Return the [X, Y] coordinate for the center point of the cell that contains the specified text.  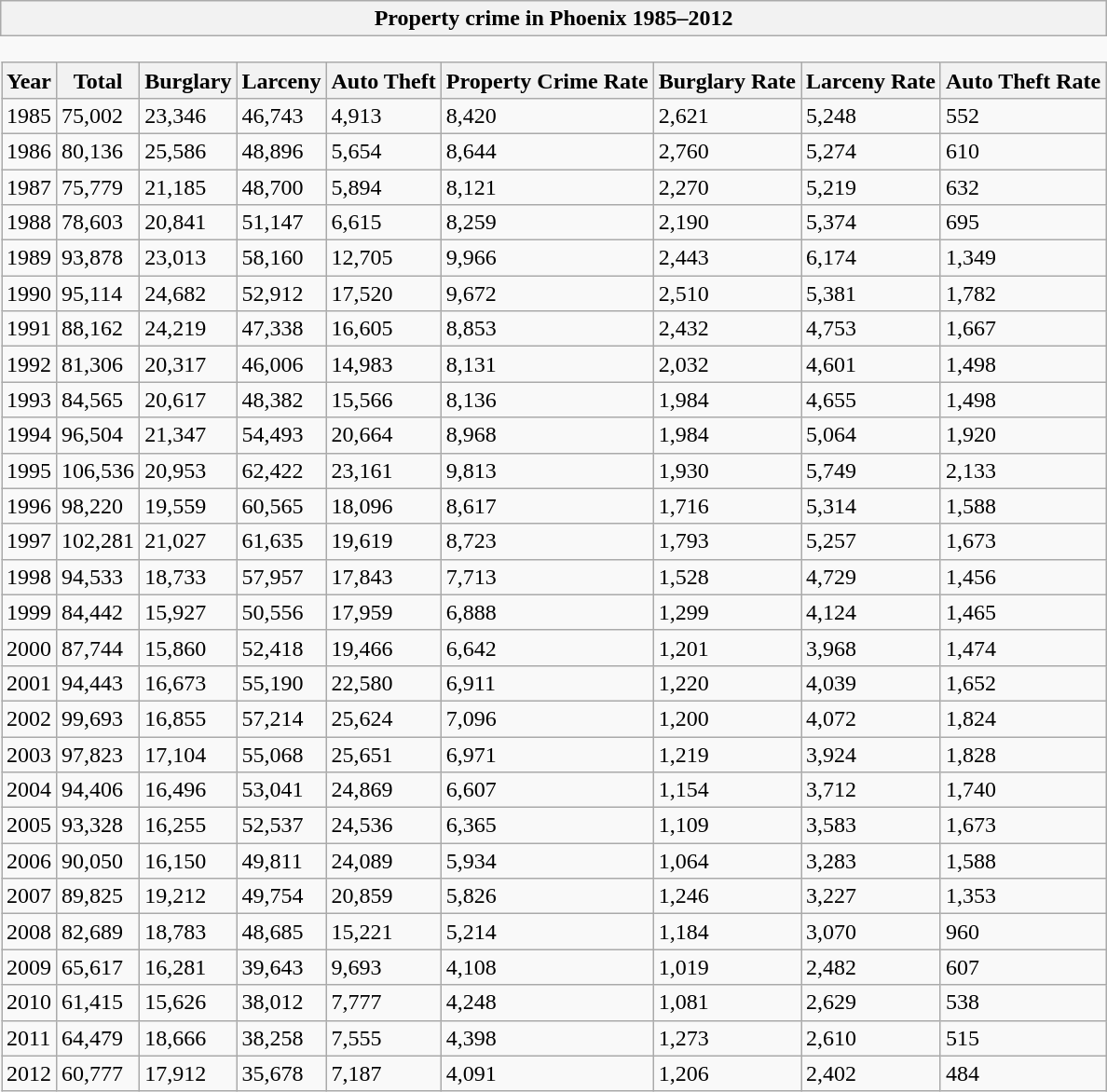
23,346 [188, 116]
5,934 [547, 861]
1,220 [727, 683]
1,828 [1023, 754]
21,027 [188, 541]
19,212 [188, 896]
1,219 [727, 754]
20,617 [188, 400]
55,068 [281, 754]
98,220 [99, 506]
89,825 [99, 896]
2,190 [727, 223]
24,089 [384, 861]
1,064 [727, 861]
484 [1023, 1073]
2,629 [871, 1003]
9,693 [384, 967]
17,104 [188, 754]
7,096 [547, 718]
Auto Theft Rate [1023, 80]
20,317 [188, 364]
Property Crime Rate [547, 80]
17,520 [384, 293]
25,586 [188, 151]
8,136 [547, 400]
1,930 [727, 471]
610 [1023, 151]
Burglary Rate [727, 80]
2,432 [727, 329]
2000 [30, 648]
2012 [30, 1073]
12,705 [384, 258]
17,912 [188, 1073]
1,667 [1023, 329]
1,246 [727, 896]
5,064 [871, 435]
55,190 [281, 683]
4,601 [871, 364]
18,733 [188, 577]
3,712 [871, 790]
78,603 [99, 223]
106,536 [99, 471]
8,121 [547, 187]
75,002 [99, 116]
61,635 [281, 541]
1,652 [1023, 683]
8,617 [547, 506]
4,072 [871, 718]
49,811 [281, 861]
87,744 [99, 648]
4,729 [871, 577]
94,443 [99, 683]
6,615 [384, 223]
38,012 [281, 1003]
1985 [30, 116]
25,651 [384, 754]
53,041 [281, 790]
51,147 [281, 223]
6,971 [547, 754]
62,422 [281, 471]
9,672 [547, 293]
2,610 [871, 1038]
1,456 [1023, 577]
6,911 [547, 683]
2001 [30, 683]
1991 [30, 329]
1,740 [1023, 790]
1999 [30, 612]
20,664 [384, 435]
1989 [30, 258]
6,174 [871, 258]
22,580 [384, 683]
4,091 [547, 1073]
82,689 [99, 932]
1992 [30, 364]
21,185 [188, 187]
1,184 [727, 932]
4,913 [384, 116]
17,843 [384, 577]
35,678 [281, 1073]
5,214 [547, 932]
1,081 [727, 1003]
3,227 [871, 896]
52,418 [281, 648]
17,959 [384, 612]
24,869 [384, 790]
24,682 [188, 293]
538 [1023, 1003]
39,643 [281, 967]
50,556 [281, 612]
5,257 [871, 541]
5,219 [871, 187]
1,109 [727, 826]
Total [99, 80]
5,826 [547, 896]
81,306 [99, 364]
2011 [30, 1038]
Year [30, 80]
7,713 [547, 577]
16,496 [188, 790]
1,716 [727, 506]
1,793 [727, 541]
1997 [30, 541]
1995 [30, 471]
52,912 [281, 293]
2,621 [727, 116]
4,124 [871, 612]
48,896 [281, 151]
3,583 [871, 826]
19,619 [384, 541]
7,555 [384, 1038]
1,782 [1023, 293]
2002 [30, 718]
2,443 [727, 258]
2003 [30, 754]
23,013 [188, 258]
2,482 [871, 967]
5,894 [384, 187]
6,607 [547, 790]
1996 [30, 506]
52,537 [281, 826]
695 [1023, 223]
8,131 [547, 364]
49,754 [281, 896]
16,673 [188, 683]
2008 [30, 932]
96,504 [99, 435]
64,479 [99, 1038]
Property crime in Phoenix 1985–2012 [553, 19]
46,006 [281, 364]
16,150 [188, 861]
6,642 [547, 648]
2,510 [727, 293]
15,566 [384, 400]
8,420 [547, 116]
90,050 [99, 861]
46,743 [281, 116]
5,749 [871, 471]
4,248 [547, 1003]
1993 [30, 400]
Larceny Rate [871, 80]
1994 [30, 435]
48,685 [281, 932]
60,565 [281, 506]
Burglary [188, 80]
93,328 [99, 826]
65,617 [99, 967]
7,187 [384, 1073]
5,274 [871, 151]
75,779 [99, 187]
2007 [30, 896]
3,968 [871, 648]
8,723 [547, 541]
15,221 [384, 932]
23,161 [384, 471]
99,693 [99, 718]
25,624 [384, 718]
15,927 [188, 612]
20,859 [384, 896]
24,536 [384, 826]
19,466 [384, 648]
4,039 [871, 683]
1988 [30, 223]
1,465 [1023, 612]
8,259 [547, 223]
80,136 [99, 151]
18,096 [384, 506]
38,258 [281, 1038]
2,402 [871, 1073]
2009 [30, 967]
2010 [30, 1003]
15,626 [188, 1003]
9,966 [547, 258]
1998 [30, 577]
3,070 [871, 932]
93,878 [99, 258]
16,855 [188, 718]
20,841 [188, 223]
9,813 [547, 471]
3,924 [871, 754]
2,133 [1023, 471]
1,824 [1023, 718]
2005 [30, 826]
1,273 [727, 1038]
18,783 [188, 932]
1,353 [1023, 896]
16,605 [384, 329]
88,162 [99, 329]
5,381 [871, 293]
60,777 [99, 1073]
16,281 [188, 967]
1,206 [727, 1073]
7,777 [384, 1003]
48,700 [281, 187]
1,349 [1023, 258]
1,474 [1023, 648]
21,347 [188, 435]
95,114 [99, 293]
48,382 [281, 400]
84,565 [99, 400]
5,654 [384, 151]
94,533 [99, 577]
2,032 [727, 364]
58,160 [281, 258]
1,528 [727, 577]
4,108 [547, 967]
8,644 [547, 151]
61,415 [99, 1003]
607 [1023, 967]
4,398 [547, 1038]
6,365 [547, 826]
Larceny [281, 80]
1,154 [727, 790]
8,968 [547, 435]
97,823 [99, 754]
1,920 [1023, 435]
47,338 [281, 329]
8,853 [547, 329]
5,248 [871, 116]
102,281 [99, 541]
54,493 [281, 435]
57,957 [281, 577]
1986 [30, 151]
Auto Theft [384, 80]
1,299 [727, 612]
15,860 [188, 648]
1987 [30, 187]
5,374 [871, 223]
4,753 [871, 329]
84,442 [99, 612]
960 [1023, 932]
3,283 [871, 861]
2,270 [727, 187]
19,559 [188, 506]
57,214 [281, 718]
2,760 [727, 151]
1,200 [727, 718]
552 [1023, 116]
632 [1023, 187]
1,019 [727, 967]
1990 [30, 293]
2006 [30, 861]
16,255 [188, 826]
24,219 [188, 329]
1,201 [727, 648]
6,888 [547, 612]
94,406 [99, 790]
2004 [30, 790]
5,314 [871, 506]
4,655 [871, 400]
515 [1023, 1038]
14,983 [384, 364]
18,666 [188, 1038]
20,953 [188, 471]
